Return the [X, Y] coordinate for the center point of the cell that contains the specified text.  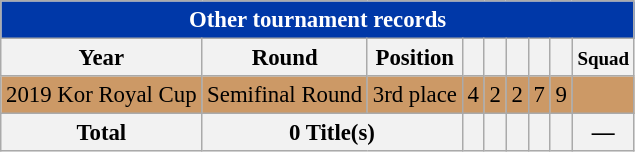
Position [414, 58]
2019 Kor Royal Cup [102, 95]
Year [102, 58]
Other tournament records [318, 20]
Total [102, 133]
Round [285, 58]
Squad [603, 58]
0 Title(s) [332, 133]
9 [561, 95]
— [603, 133]
4 [473, 95]
7 [539, 95]
3rd place [414, 95]
Semifinal Round [285, 95]
